Provide the [X, Y] coordinate of the cell's center where the given text is located.  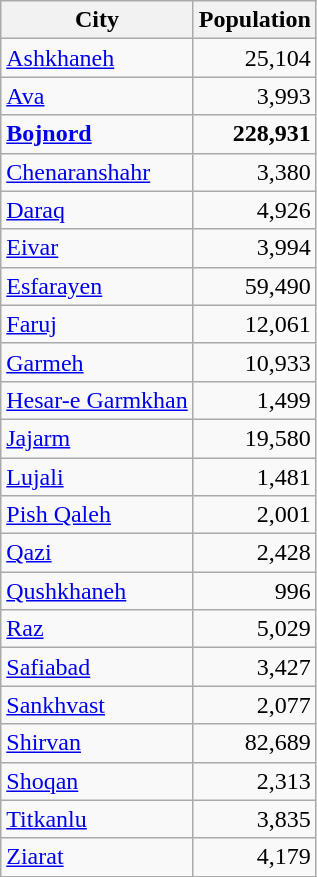
Bojnord [97, 134]
25,104 [254, 58]
Eivar [97, 248]
59,490 [254, 286]
3,993 [254, 96]
82,689 [254, 743]
Daraq [97, 210]
Jajarm [97, 438]
Pish Qaleh [97, 515]
Ashkhaneh [97, 58]
Lujali [97, 477]
996 [254, 591]
4,926 [254, 210]
4,179 [254, 857]
3,427 [254, 667]
Qushkhaneh [97, 591]
Safiabad [97, 667]
Chenaranshahr [97, 172]
Ziarat [97, 857]
3,380 [254, 172]
19,580 [254, 438]
Raz [97, 629]
Sankhvast [97, 705]
Ava [97, 96]
Garmeh [97, 362]
2,313 [254, 781]
City [97, 20]
10,933 [254, 362]
Population [254, 20]
1,481 [254, 477]
Esfarayen [97, 286]
12,061 [254, 324]
2,428 [254, 553]
228,931 [254, 134]
3,994 [254, 248]
5,029 [254, 629]
3,835 [254, 819]
Hesar-e Garmkhan [97, 400]
Shirvan [97, 743]
2,001 [254, 515]
1,499 [254, 400]
Qazi [97, 553]
Faruj [97, 324]
2,077 [254, 705]
Shoqan [97, 781]
Titkanlu [97, 819]
